Extract the [x, y] coordinate from the center of the cell holding the provided text.  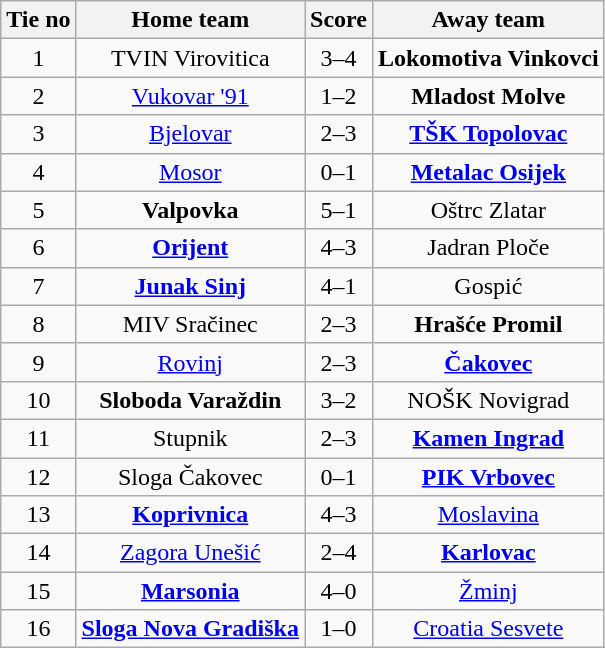
Koprivnica [190, 515]
6 [38, 248]
13 [38, 515]
Rovinj [190, 362]
Moslavina [488, 515]
Karlovac [488, 553]
1–2 [338, 96]
2–4 [338, 553]
TVIN Virovitica [190, 58]
Zagora Unešić [190, 553]
Čakovec [488, 362]
Away team [488, 20]
15 [38, 591]
Lokomotiva Vinkovci [488, 58]
5 [38, 210]
7 [38, 286]
Junak Sinj [190, 286]
Metalac Osijek [488, 172]
TŠK Topolovac [488, 134]
Kamen Ingrad [488, 438]
5–1 [338, 210]
Score [338, 20]
14 [38, 553]
1–0 [338, 629]
Bjelovar [190, 134]
3–2 [338, 400]
12 [38, 477]
Stupnik [190, 438]
Jadran Ploče [488, 248]
4 [38, 172]
4–0 [338, 591]
9 [38, 362]
10 [38, 400]
Gospić [488, 286]
Orijent [190, 248]
3 [38, 134]
Mladost Molve [488, 96]
MIV Sračinec [190, 324]
Marsonia [190, 591]
11 [38, 438]
PIK Vrbovec [488, 477]
16 [38, 629]
Sloboda Varaždin [190, 400]
Home team [190, 20]
3–4 [338, 58]
4–1 [338, 286]
Croatia Sesvete [488, 629]
Mosor [190, 172]
2 [38, 96]
Oštrc Zlatar [488, 210]
Žminj [488, 591]
NOŠK Novigrad [488, 400]
Vukovar '91 [190, 96]
Sloga Čakovec [190, 477]
8 [38, 324]
Valpovka [190, 210]
1 [38, 58]
Tie no [38, 20]
Sloga Nova Gradiška [190, 629]
Hrašće Promil [488, 324]
